Output the (X, Y) coordinate of the center of the cell containing the given text.  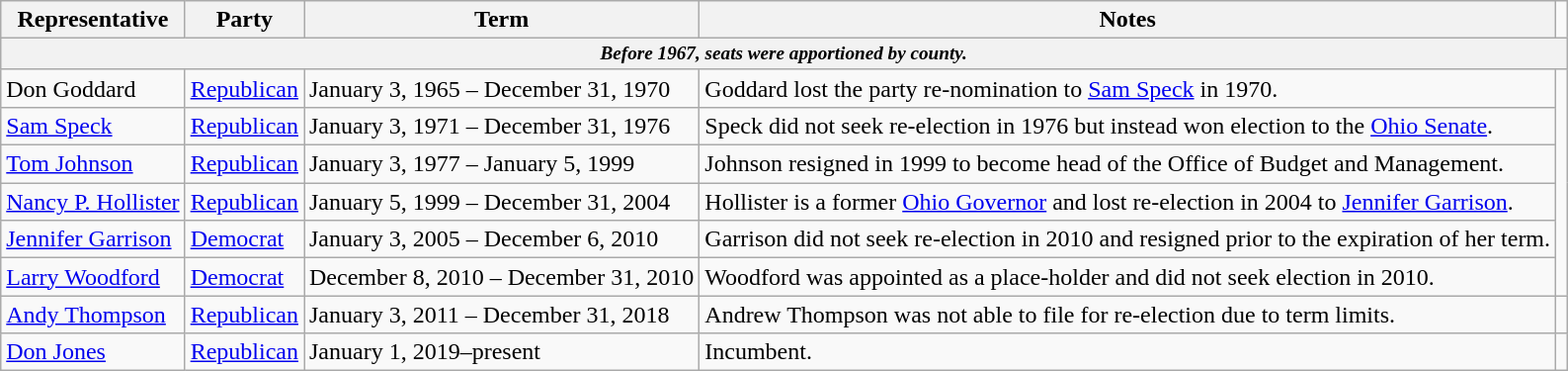
Party (244, 20)
Speck did not seek re-election in 1976 but instead won election to the Ohio Senate. (1128, 127)
Don Goddard (93, 88)
Term (502, 20)
Before 1967, seats were apportioned by county. (784, 54)
Andrew Thompson was not able to file for re-election due to term limits. (1128, 315)
Notes (1128, 20)
Goddard lost the party re-nomination to Sam Speck in 1970. (1128, 88)
Jennifer Garrison (93, 239)
January 3, 1977 – January 5, 1999 (502, 164)
January 3, 2005 – December 6, 2010 (502, 239)
Representative (93, 20)
Andy Thompson (93, 315)
Woodford was appointed as a place-holder and did not seek election in 2010. (1128, 277)
Hollister is a former Ohio Governor and lost re-election in 2004 to Jennifer Garrison. (1128, 202)
Don Jones (93, 352)
Nancy P. Hollister (93, 202)
December 8, 2010 – December 31, 2010 (502, 277)
Garrison did not seek re-election in 2010 and resigned prior to the expiration of her term. (1128, 239)
January 5, 1999 – December 31, 2004 (502, 202)
Larry Woodford (93, 277)
Johnson resigned in 1999 to become head of the Office of Budget and Management. (1128, 164)
Sam Speck (93, 127)
Incumbent. (1128, 352)
January 3, 1965 – December 31, 1970 (502, 88)
Tom Johnson (93, 164)
January 3, 2011 – December 31, 2018 (502, 315)
January 3, 1971 – December 31, 1976 (502, 127)
January 1, 2019–present (502, 352)
